Find where the given text appears and provide that cell's center as (x, y) coordinate. 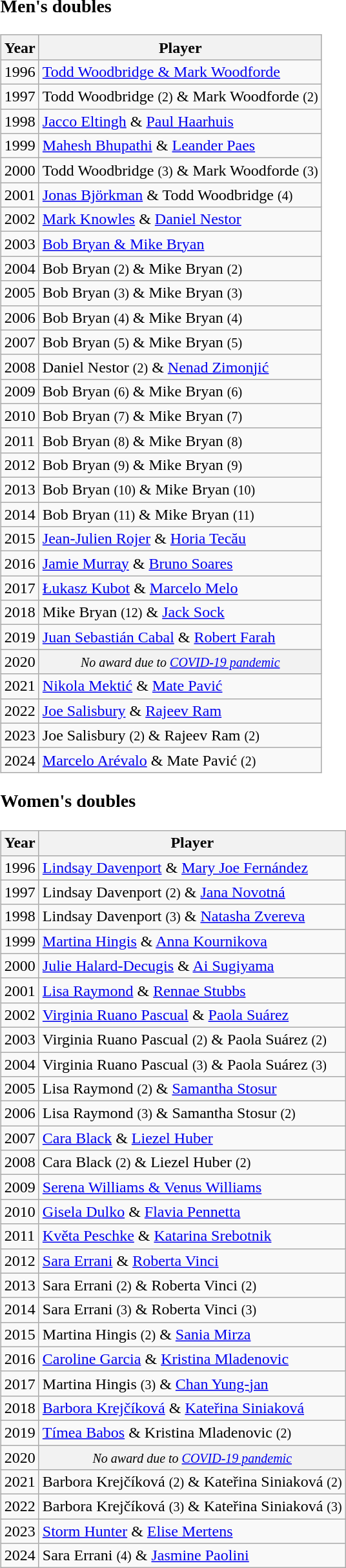
Cara Black (2) & Liezel Huber (2) (192, 1163)
Bob Bryan (7) & Mike Bryan (7) (180, 416)
Bob Bryan (3) & Mike Bryan (3) (180, 293)
Sara Errani (4) & Jasmine Paolini (192, 1556)
Lisa Raymond & Rennae Stubbs (192, 990)
Jacco Eltingh & Paul Haarhuis (180, 121)
Sara Errani & Roberta Vinci (192, 1261)
Barbora Krejčíková (2) & Kateřina Siniaková (2) (192, 1482)
Storm Hunter & Elise Mertens (192, 1531)
Bob Bryan (2) & Mike Bryan (2) (180, 269)
Marcelo Arévalo & Mate Pavić (2) (180, 760)
Lisa Raymond (2) & Samantha Stosur (192, 1089)
Virginia Ruano Pascual & Paola Suárez (192, 1015)
Bob Bryan (8) & Mike Bryan (8) (180, 440)
Bob Bryan & Mike Bryan (180, 244)
Caroline Garcia & Kristina Mladenovic (192, 1359)
Virginia Ruano Pascual (2) & Paola Suárez (2) (192, 1039)
Jonas Björkman & Todd Woodbridge (4) (180, 195)
Daniel Nestor (2) & Nenad Zimonjić (180, 367)
Juan Sebastián Cabal & Robert Farah (180, 637)
Lindsay Davenport & Mary Joe Fernández (192, 868)
Martina Hingis (3) & Chan Yung-jan (192, 1383)
Bob Bryan (6) & Mike Bryan (6) (180, 391)
Joe Salisbury (2) & Rajeev Ram (2) (180, 735)
Tímea Babos & Kristina Mladenovic (2) (192, 1432)
Nikola Mektić & Mate Pavić (180, 686)
Květa Peschke & Katarina Srebotnik (192, 1236)
Cara Black & Liezel Huber (192, 1138)
Virginia Ruano Pascual (3) & Paola Suárez (3) (192, 1064)
Gisela Dulko & Flavia Pennetta (192, 1212)
Bob Bryan (11) & Mike Bryan (11) (180, 514)
Łukasz Kubot & Marcelo Melo (180, 588)
Lindsay Davenport (2) & Jana Novotná (192, 892)
Bob Bryan (9) & Mike Bryan (9) (180, 465)
Lindsay Davenport (3) & Natasha Zvereva (192, 917)
Todd Woodbridge & Mark Woodforde (180, 72)
Sara Errani (2) & Roberta Vinci (2) (192, 1285)
Mark Knowles & Daniel Nestor (180, 219)
Jean-Julien Rojer & Horia Tecău (180, 539)
Bob Bryan (10) & Mike Bryan (10) (180, 490)
Barbora Krejčíková & Kateřina Siniaková (192, 1408)
Bob Bryan (5) & Mike Bryan (5) (180, 342)
Jamie Murray & Bruno Soares (180, 564)
Martina Hingis (2) & Sania Mirza (192, 1334)
Todd Woodbridge (3) & Mark Woodforde (3) (180, 170)
Mahesh Bhupathi & Leander Paes (180, 146)
Sara Errani (3) & Roberta Vinci (3) (192, 1310)
Joe Salisbury & Rajeev Ram (180, 711)
Todd Woodbridge (2) & Mark Woodforde (2) (180, 97)
Mike Bryan (12) & Jack Sock (180, 613)
Lisa Raymond (3) & Samantha Stosur (2) (192, 1114)
Bob Bryan (4) & Mike Bryan (4) (180, 318)
Julie Halard-Decugis & Ai Sugiyama (192, 966)
Barbora Krejčíková (3) & Kateřina Siniaková (3) (192, 1507)
Martina Hingis & Anna Kournikova (192, 941)
Serena Williams & Venus Williams (192, 1187)
